Return the (x, y) coordinate for the center point of the cell that contains the specified text.  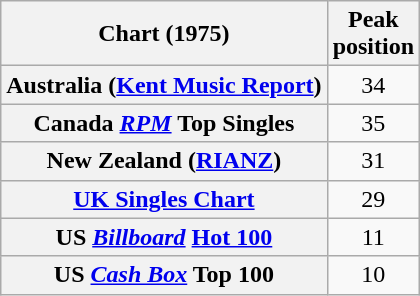
11 (373, 237)
35 (373, 123)
US Billboard Hot 100 (164, 237)
34 (373, 85)
Canada RPM Top Singles (164, 123)
Chart (1975) (164, 34)
31 (373, 161)
29 (373, 199)
New Zealand (RIANZ) (164, 161)
UK Singles Chart (164, 199)
10 (373, 275)
Australia (Kent Music Report) (164, 85)
US Cash Box Top 100 (164, 275)
Peakposition (373, 34)
